Capture the cell that displays the provided text and extract its (X, Y) central coordinate. 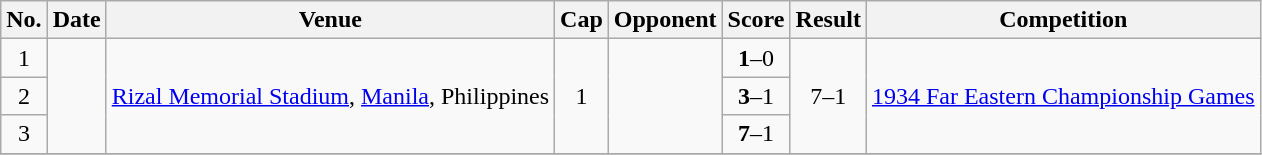
Cap (582, 20)
1–0 (756, 58)
3 (24, 134)
1934 Far Eastern Championship Games (1063, 96)
No. (24, 20)
Venue (330, 20)
Score (756, 20)
Date (76, 20)
Result (828, 20)
Competition (1063, 20)
Rizal Memorial Stadium, Manila, Philippines (330, 96)
2 (24, 96)
Opponent (665, 20)
3–1 (756, 96)
